Output the (X, Y) coordinate of the center of the cell containing the given text.  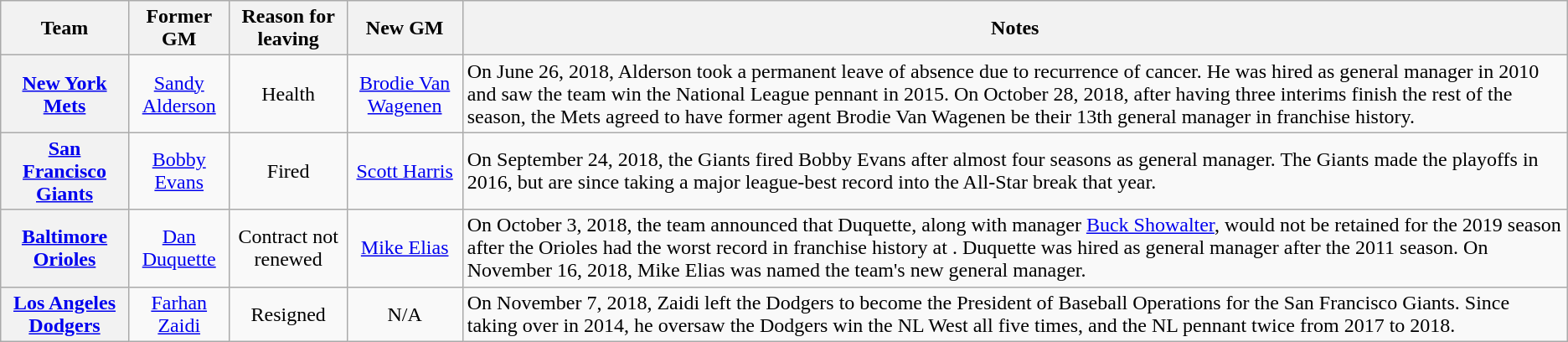
New GM (405, 28)
Resigned (288, 313)
Los Angeles Dodgers (65, 313)
Bobby Evans (179, 171)
Scott Harris (405, 171)
Sandy Alderson (179, 94)
Dan Duquette (179, 248)
Health (288, 94)
Mike Elias (405, 248)
Baltimore Orioles (65, 248)
Reason for leaving (288, 28)
Team (65, 28)
Brodie Van Wagenen (405, 94)
Contract not renewed (288, 248)
Notes (1015, 28)
Fired (288, 171)
Farhan Zaidi (179, 313)
San Francisco Giants (65, 171)
New York Mets (65, 94)
Former GM (179, 28)
N/A (405, 313)
